Determine the [X, Y] coordinate at the center of the cell enclosing the given text.  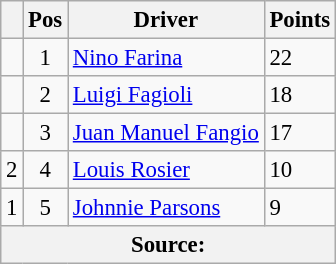
17 [300, 133]
9 [300, 208]
Driver [166, 20]
Points [300, 20]
Louis Rosier [166, 170]
4 [46, 170]
10 [300, 170]
Luigi Fagioli [166, 95]
Juan Manuel Fangio [166, 133]
Pos [46, 20]
3 [46, 133]
Johnnie Parsons [166, 208]
22 [300, 58]
Nino Farina [166, 58]
Source: [168, 245]
5 [46, 208]
18 [300, 95]
